From the cell containing the given text, extract its center point as [x, y] coordinate. 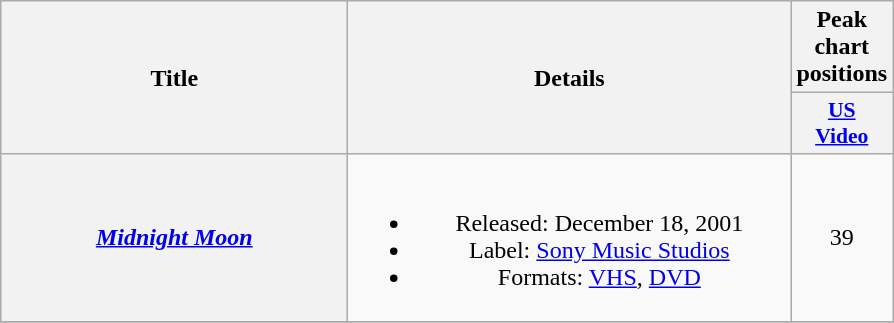
Released: December 18, 2001Label: Sony Music StudiosFormats: VHS, DVD [570, 238]
39 [842, 238]
Title [174, 78]
Details [570, 78]
USVideo [842, 124]
Midnight Moon [174, 238]
Peak chart positions [842, 47]
